Detect which cell encompasses the target text, then output its [X, Y] center coordinate. 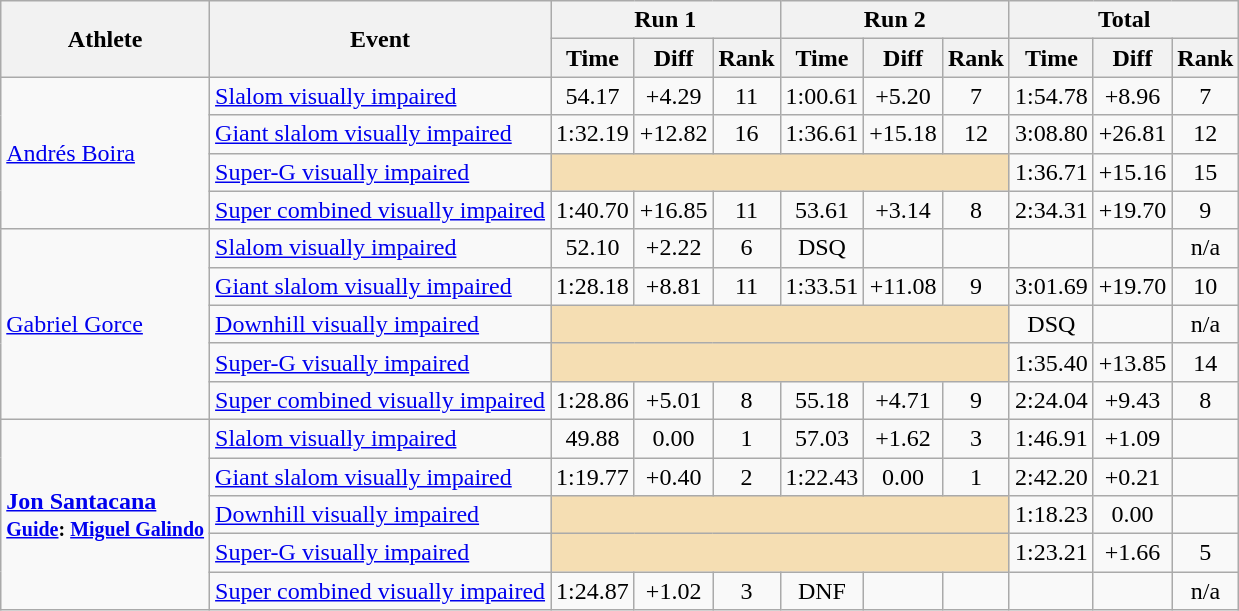
+0.40 [674, 477]
1:46.91 [1051, 438]
+4.29 [674, 96]
Gabriel Gorce [106, 324]
1:33.51 [822, 286]
1:24.87 [593, 591]
+1.62 [904, 438]
+15.16 [1132, 172]
DNF [822, 591]
+1.66 [1132, 553]
55.18 [822, 400]
2 [746, 477]
2:24.04 [1051, 400]
2:42.20 [1051, 477]
5 [1206, 553]
1:54.78 [1051, 96]
+16.85 [674, 210]
+26.81 [1132, 134]
+15.18 [904, 134]
Total [1124, 20]
Andrés Boira [106, 153]
1:32.19 [593, 134]
54.17 [593, 96]
53.61 [822, 210]
+2.22 [674, 248]
+5.01 [674, 400]
1:23.21 [1051, 553]
Jon SantacanaGuide: Miguel Galindo [106, 514]
1:35.40 [1051, 362]
Run 1 [666, 20]
1:18.23 [1051, 515]
+0.21 [1132, 477]
+5.20 [904, 96]
1:36.61 [822, 134]
14 [1206, 362]
1:40.70 [593, 210]
1:36.71 [1051, 172]
3:01.69 [1051, 286]
1:28.86 [593, 400]
16 [746, 134]
57.03 [822, 438]
Event [380, 39]
49.88 [593, 438]
+13.85 [1132, 362]
+11.08 [904, 286]
+9.43 [1132, 400]
1:19.77 [593, 477]
1:22.43 [822, 477]
Run 2 [894, 20]
+3.14 [904, 210]
+8.81 [674, 286]
1:00.61 [822, 96]
3:08.80 [1051, 134]
+1.09 [1132, 438]
15 [1206, 172]
6 [746, 248]
2:34.31 [1051, 210]
+1.02 [674, 591]
10 [1206, 286]
+8.96 [1132, 96]
Athlete [106, 39]
52.10 [593, 248]
+4.71 [904, 400]
1:28.18 [593, 286]
+12.82 [674, 134]
